For the text-containing cell, return its midpoint in (x, y) coordinate format. 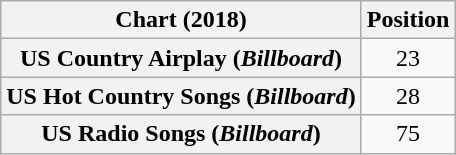
US Country Airplay (Billboard) (181, 58)
23 (408, 58)
US Radio Songs (Billboard) (181, 134)
Chart (2018) (181, 20)
US Hot Country Songs (Billboard) (181, 96)
75 (408, 134)
28 (408, 96)
Position (408, 20)
